From the cell containing the given text, extract its center point as [x, y] coordinate. 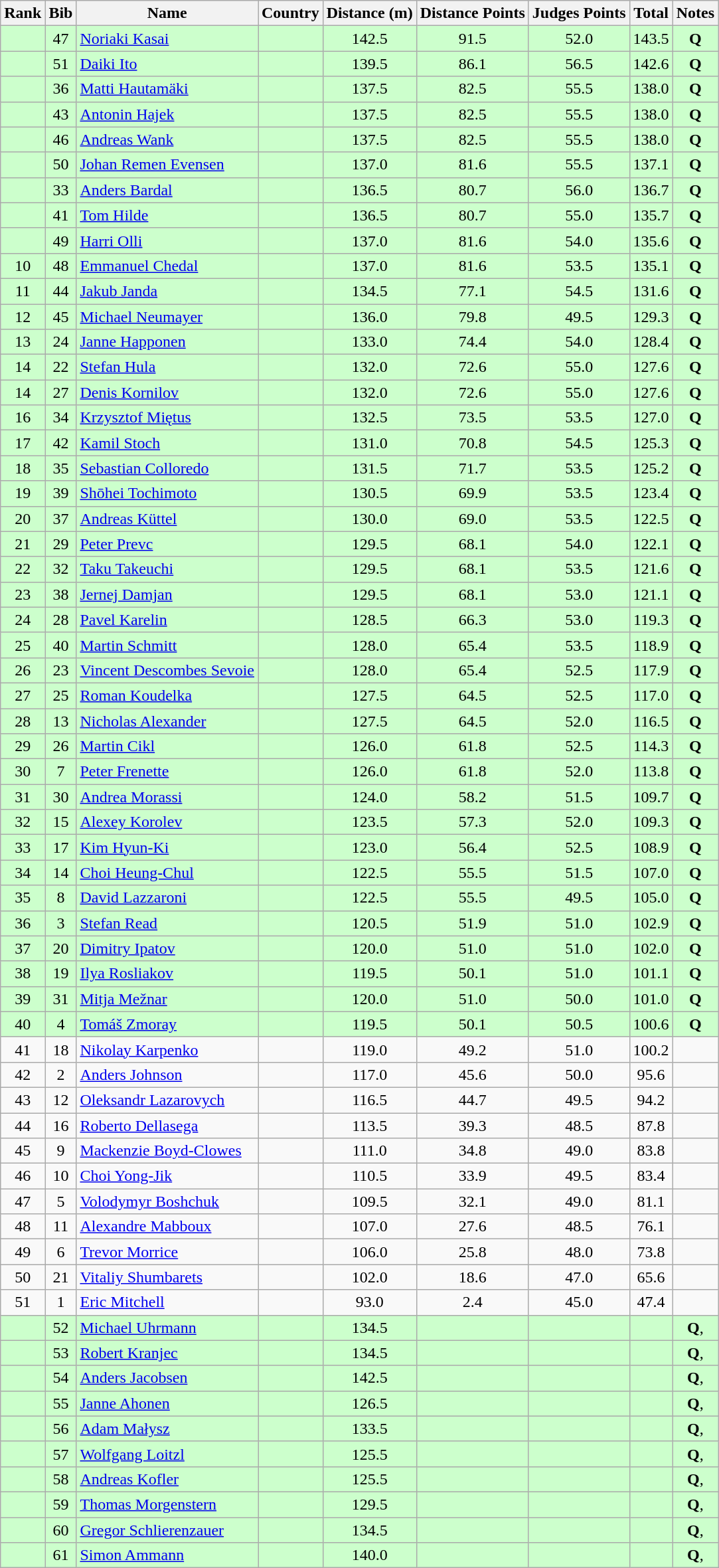
45.0 [579, 1302]
Martin Schmitt [167, 645]
69.0 [473, 519]
Janne Happonen [167, 342]
Roman Koudelka [167, 695]
Andreas Kofler [167, 1479]
130.5 [369, 493]
Matti Hautamäki [167, 89]
Peter Prevc [167, 544]
Gregor Schlierenzauer [167, 1529]
129.3 [651, 317]
95.6 [651, 1075]
Taku Takeuchi [167, 569]
109.7 [651, 797]
Dimitry Ipatov [167, 948]
33.9 [473, 1176]
119.0 [369, 1049]
Adam Małysz [167, 1429]
Harri Olli [167, 240]
Shōhei Tochimoto [167, 493]
52 [61, 1328]
55 [61, 1403]
8 [61, 898]
54 [61, 1378]
102.9 [651, 923]
101.1 [651, 974]
60 [61, 1529]
Michael Neumayer [167, 317]
131.0 [369, 443]
Andreas Wank [167, 139]
Denis Kornilov [167, 392]
Country [290, 13]
56.5 [579, 64]
2 [61, 1075]
110.5 [369, 1176]
Tomáš Zmoray [167, 1024]
66.3 [473, 620]
Johan Remen Evensen [167, 165]
58.2 [473, 797]
123.4 [651, 493]
123.0 [369, 847]
131.6 [651, 291]
111.0 [369, 1151]
Total [651, 13]
136.7 [651, 190]
Nicholas Alexander [167, 721]
57 [61, 1454]
136.0 [369, 317]
Alexey Korolev [167, 822]
Michael Uhrmann [167, 1328]
25.8 [473, 1252]
61 [61, 1555]
Mackenzie Boyd-Clowes [167, 1151]
127.0 [651, 418]
Nikolay Karpenko [167, 1049]
Alexandre Mabboux [167, 1227]
Robert Kranjec [167, 1353]
133.0 [369, 342]
137.1 [651, 165]
48.0 [579, 1252]
Mitja Mežnar [167, 999]
117.9 [651, 670]
27.6 [473, 1227]
105.0 [651, 898]
121.6 [651, 569]
119.3 [651, 620]
9 [61, 1151]
Rank [23, 13]
70.8 [473, 443]
142.6 [651, 64]
Simon Ammann [167, 1555]
Pavel Karelin [167, 620]
86.1 [473, 64]
57.3 [473, 822]
Name [167, 13]
Notes [695, 13]
50.5 [579, 1024]
76.1 [651, 1227]
93.0 [369, 1302]
Tom Hilde [167, 215]
45.6 [473, 1075]
Vitaliy Shumbarets [167, 1277]
133.5 [369, 1429]
118.9 [651, 645]
123.5 [369, 822]
Wolfgang Loitzl [167, 1454]
143.5 [651, 39]
4 [61, 1024]
56.4 [473, 847]
Bib [61, 13]
18.6 [473, 1277]
87.8 [651, 1126]
77.1 [473, 291]
Roberto Dellasega [167, 1126]
73.8 [651, 1252]
69.9 [473, 493]
56.0 [579, 190]
91.5 [473, 39]
100.2 [651, 1049]
122.1 [651, 544]
113.8 [651, 772]
Stefan Read [167, 923]
3 [61, 923]
32.1 [473, 1201]
Volodymyr Boshchuk [167, 1201]
106.0 [369, 1252]
131.5 [369, 468]
34.8 [473, 1151]
47.0 [579, 1277]
Antonin Hajek [167, 114]
126.5 [369, 1403]
58 [61, 1479]
Anders Johnson [167, 1075]
Distance Points [473, 13]
113.5 [369, 1126]
Sebastian Colloredo [167, 468]
109.5 [369, 1201]
135.6 [651, 240]
125.2 [651, 468]
Anders Bardal [167, 190]
135.7 [651, 215]
Jernej Damjan [167, 594]
53 [61, 1353]
56 [61, 1429]
Noriaki Kasai [167, 39]
6 [61, 1252]
128.4 [651, 342]
124.0 [369, 797]
71.7 [473, 468]
109.3 [651, 822]
81.1 [651, 1201]
Trevor Morrice [167, 1252]
Emmanuel Chedal [167, 266]
100.6 [651, 1024]
47.4 [651, 1302]
15 [61, 822]
Oleksandr Lazarovych [167, 1100]
139.5 [369, 64]
73.5 [473, 418]
132.5 [369, 418]
Janne Ahonen [167, 1403]
Ilya Rosliakov [167, 974]
Distance (m) [369, 13]
Stefan Hula [167, 367]
Anders Jacobsen [167, 1378]
7 [61, 772]
128.5 [369, 620]
59 [61, 1504]
79.8 [473, 317]
83.4 [651, 1176]
Kim Hyun-Ki [167, 847]
1 [61, 1302]
Krzysztof Miętus [167, 418]
135.1 [651, 266]
Martin Cikl [167, 746]
51.9 [473, 923]
David Lazzaroni [167, 898]
101.0 [651, 999]
Choi Heung-Chul [167, 873]
108.9 [651, 847]
2.4 [473, 1302]
39.3 [473, 1126]
Choi Yong-Jik [167, 1176]
Thomas Morgenstern [167, 1504]
130.0 [369, 519]
114.3 [651, 746]
140.0 [369, 1555]
83.8 [651, 1151]
94.2 [651, 1100]
120.5 [369, 923]
125.3 [651, 443]
Eric Mitchell [167, 1302]
74.4 [473, 342]
44.7 [473, 1100]
Kamil Stoch [167, 443]
Peter Frenette [167, 772]
121.1 [651, 594]
49.2 [473, 1049]
Judges Points [579, 13]
65.6 [651, 1277]
Jakub Janda [167, 291]
5 [61, 1201]
Vincent Descombes Sevoie [167, 670]
Andrea Morassi [167, 797]
Andreas Küttel [167, 519]
Daiki Ito [167, 64]
